Capture the cell that displays the provided text and extract its (X, Y) central coordinate. 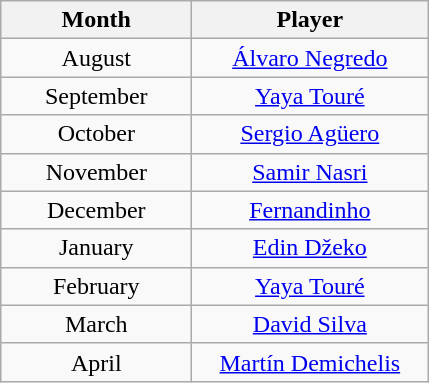
November (96, 172)
September (96, 96)
October (96, 134)
Month (96, 20)
February (96, 286)
Álvaro Negredo (310, 58)
Player (310, 20)
August (96, 58)
December (96, 210)
Samir Nasri (310, 172)
Sergio Agüero (310, 134)
Martín Demichelis (310, 362)
March (96, 324)
Fernandinho (310, 210)
January (96, 248)
David Silva (310, 324)
Edin Džeko (310, 248)
April (96, 362)
